Find where the given text appears and provide that cell's center as (X, Y) coordinate. 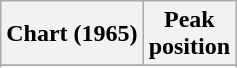
Chart (1965) (72, 34)
Peak position (189, 34)
